Determine the (X, Y) coordinate at the center of the cell enclosing the given text.  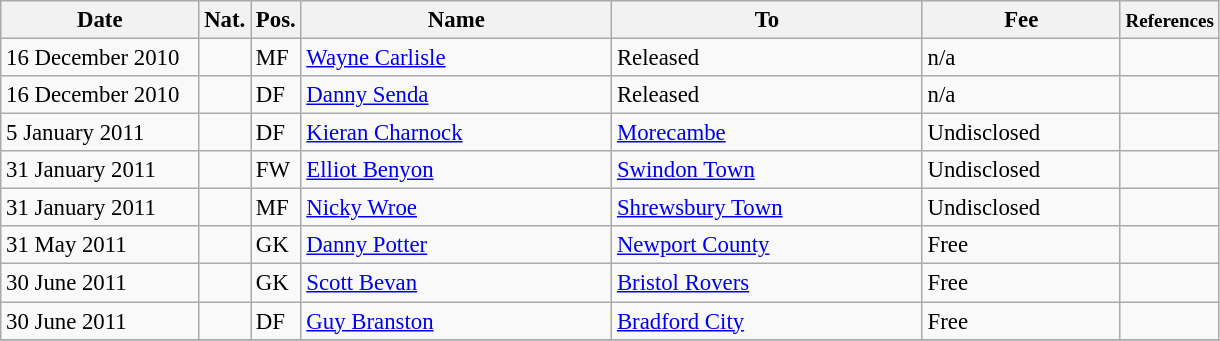
Bradford City (768, 321)
Name (456, 20)
To (768, 20)
Elliot Benyon (456, 170)
FW (276, 170)
References (1170, 20)
31 May 2011 (100, 245)
5 January 2011 (100, 133)
Guy Branston (456, 321)
Wayne Carlisle (456, 58)
Morecambe (768, 133)
Swindon Town (768, 170)
Pos. (276, 20)
Scott Bevan (456, 283)
Danny Senda (456, 95)
Nat. (225, 20)
Fee (1021, 20)
Nicky Wroe (456, 208)
Shrewsbury Town (768, 208)
Kieran Charnock (456, 133)
Date (100, 20)
Danny Potter (456, 245)
Newport County (768, 245)
Bristol Rovers (768, 283)
